Output the (X, Y) coordinate of the center of the cell containing the given text.  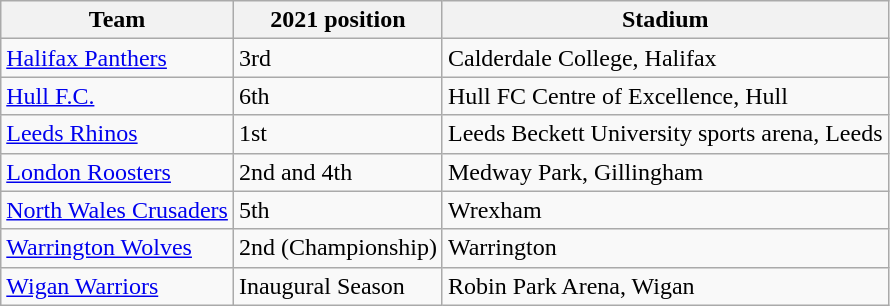
6th (338, 96)
5th (338, 210)
Halifax Panthers (118, 58)
Team (118, 20)
North Wales Crusaders (118, 210)
Stadium (665, 20)
Wigan Warriors (118, 286)
2nd (Championship) (338, 248)
Robin Park Arena, Wigan (665, 286)
Warrington (665, 248)
Hull F.C. (118, 96)
1st (338, 134)
Medway Park, Gillingham (665, 172)
Inaugural Season (338, 286)
Wrexham (665, 210)
Leeds Beckett University sports arena, Leeds (665, 134)
Leeds Rhinos (118, 134)
Calderdale College, Halifax (665, 58)
Hull FC Centre of Excellence, Hull (665, 96)
3rd (338, 58)
Warrington Wolves (118, 248)
2nd and 4th (338, 172)
2021 position (338, 20)
London Roosters (118, 172)
